Identify which cell holds the provided text, then report its [X, Y] central coordinate. 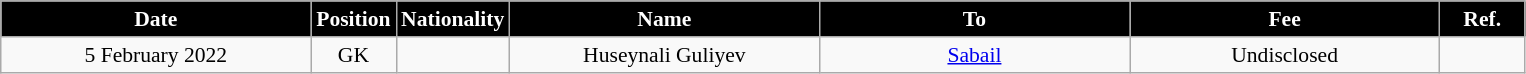
Date [156, 19]
Position [354, 19]
Undisclosed [1285, 55]
Fee [1285, 19]
Ref. [1482, 19]
5 February 2022 [156, 55]
Name [664, 19]
To [974, 19]
Nationality [452, 19]
GK [354, 55]
Sabail [974, 55]
Huseynali Guliyev [664, 55]
